Provide the [X, Y] coordinate of the cell's center where the given text is located.  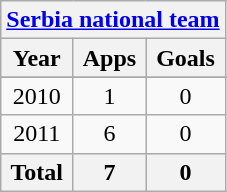
Apps [110, 58]
2011 [37, 134]
Serbia national team [113, 20]
2010 [37, 96]
6 [110, 134]
Year [37, 58]
1 [110, 96]
7 [110, 172]
Goals [186, 58]
Total [37, 172]
